Scan for the cell matching the given text and deliver its (x, y) coordinate at center. 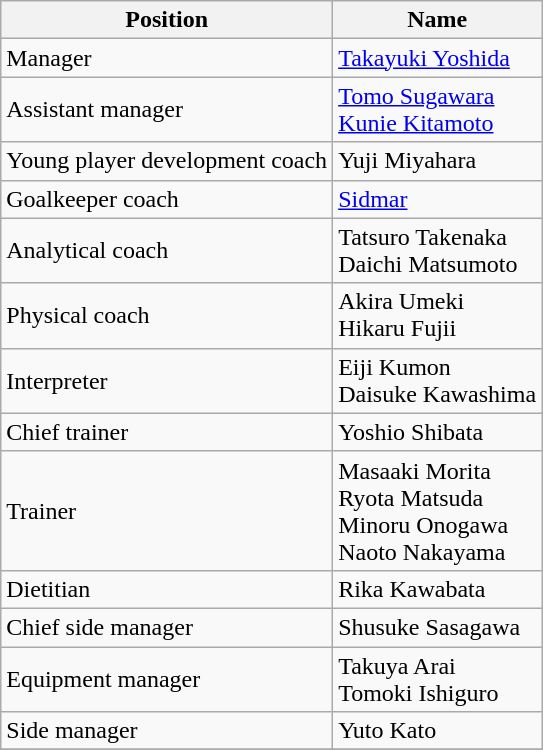
Yoshio Shibata (438, 432)
Yuji Miyahara (438, 161)
Shusuke Sasagawa (438, 627)
Equipment manager (167, 678)
Chief trainer (167, 432)
Chief side manager (167, 627)
Yuto Kato (438, 731)
Position (167, 20)
Physical coach (167, 316)
Assistant manager (167, 110)
Rika Kawabata (438, 589)
Trainer (167, 510)
Young player development coach (167, 161)
Side manager (167, 731)
Masaaki Morita Ryota Matsuda Minoru Onogawa Naoto Nakayama (438, 510)
Analytical coach (167, 250)
Manager (167, 58)
Eiji Kumon Daisuke Kawashima (438, 380)
Name (438, 20)
Interpreter (167, 380)
Takayuki Yoshida (438, 58)
Takuya Arai Tomoki Ishiguro (438, 678)
Dietitian (167, 589)
Tatsuro Takenaka Daichi Matsumoto (438, 250)
Goalkeeper coach (167, 199)
Sidmar (438, 199)
Akira Umeki Hikaru Fujii (438, 316)
Tomo Sugawara Kunie Kitamoto (438, 110)
